Return the (X, Y) coordinate for the center point of the cell that contains the specified text.  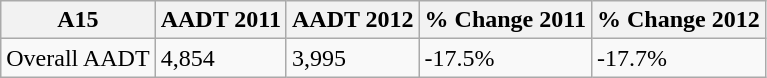
Overall AADT (78, 58)
4,854 (220, 58)
A15 (78, 20)
-17.7% (678, 58)
3,995 (352, 58)
% Change 2011 (505, 20)
-17.5% (505, 58)
AADT 2012 (352, 20)
% Change 2012 (678, 20)
AADT 2011 (220, 20)
